Output the (X, Y) coordinate of the center of the cell containing the given text.  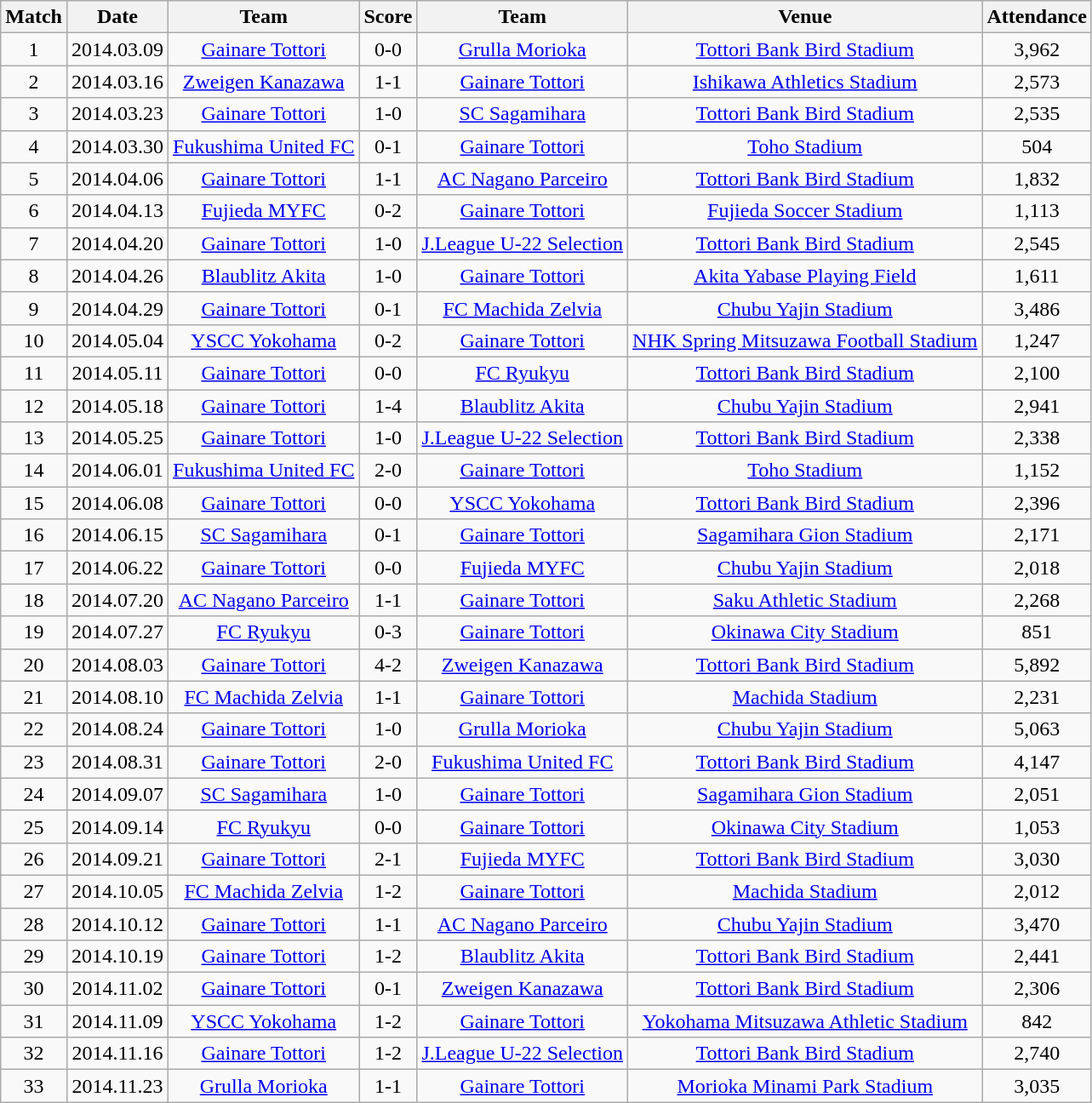
2-1 (388, 859)
31 (34, 1021)
Date (117, 17)
2014.08.10 (117, 697)
14 (34, 471)
Match (34, 17)
1 (34, 49)
4-2 (388, 665)
21 (34, 697)
2014.09.14 (117, 826)
1,832 (1037, 179)
2014.06.15 (117, 535)
1,247 (1037, 340)
Morioka Minami Park Stadium (805, 1086)
2,100 (1037, 373)
8 (34, 276)
2014.11.02 (117, 989)
2014.03.09 (117, 49)
22 (34, 729)
2,306 (1037, 989)
9 (34, 308)
3,470 (1037, 923)
842 (1037, 1021)
25 (34, 826)
2014.05.18 (117, 406)
7 (34, 243)
29 (34, 957)
2014.11.09 (117, 1021)
2014.10.05 (117, 891)
4,147 (1037, 762)
30 (34, 989)
17 (34, 568)
Akita Yabase Playing Field (805, 276)
10 (34, 340)
2014.04.26 (117, 276)
2,941 (1037, 406)
2014.05.25 (117, 438)
2014.10.19 (117, 957)
3,962 (1037, 49)
1,113 (1037, 211)
26 (34, 859)
15 (34, 503)
5,892 (1037, 665)
5 (34, 179)
1-4 (388, 406)
2014.04.29 (117, 308)
2014.07.27 (117, 632)
0-3 (388, 632)
Yokohama Mitsuzawa Athletic Stadium (805, 1021)
2,396 (1037, 503)
851 (1037, 632)
2014.04.20 (117, 243)
2014.07.20 (117, 600)
24 (34, 794)
1,611 (1037, 276)
2014.11.16 (117, 1054)
3,035 (1037, 1086)
2014.06.01 (117, 471)
2014.04.13 (117, 211)
2,018 (1037, 568)
28 (34, 923)
2,231 (1037, 697)
2,338 (1037, 438)
5,063 (1037, 729)
2014.11.23 (117, 1086)
Attendance (1037, 17)
2,535 (1037, 114)
2,171 (1037, 535)
2014.06.08 (117, 503)
2014.08.03 (117, 665)
2,051 (1037, 794)
2 (34, 82)
Score (388, 17)
2,012 (1037, 891)
27 (34, 891)
NHK Spring Mitsuzawa Football Stadium (805, 340)
2014.09.21 (117, 859)
1,152 (1037, 471)
2014.05.04 (117, 340)
2014.03.16 (117, 82)
2014.05.11 (117, 373)
2014.06.22 (117, 568)
2014.10.12 (117, 923)
33 (34, 1086)
2014.03.23 (117, 114)
2,441 (1037, 957)
Saku Athletic Stadium (805, 600)
504 (1037, 146)
6 (34, 211)
12 (34, 406)
2014.08.31 (117, 762)
20 (34, 665)
11 (34, 373)
Ishikawa Athletics Stadium (805, 82)
16 (34, 535)
2,268 (1037, 600)
32 (34, 1054)
Venue (805, 17)
19 (34, 632)
4 (34, 146)
2014.04.06 (117, 179)
3,486 (1037, 308)
2,573 (1037, 82)
3,030 (1037, 859)
1,053 (1037, 826)
2014.08.24 (117, 729)
2014.03.30 (117, 146)
3 (34, 114)
2,545 (1037, 243)
Fujieda Soccer Stadium (805, 211)
2014.09.07 (117, 794)
2,740 (1037, 1054)
13 (34, 438)
23 (34, 762)
18 (34, 600)
